Return [x, y] of the center of cell containing provided text 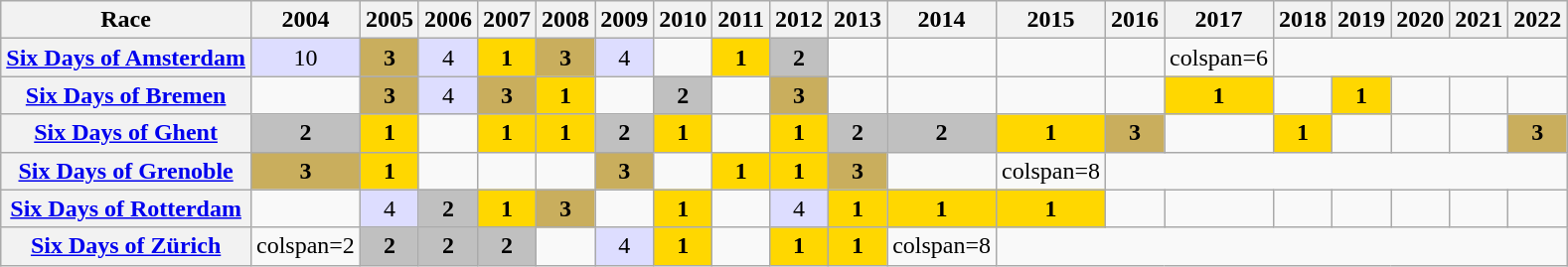
Six Days of Grenoble [126, 171]
2018 [1302, 20]
2007 [507, 20]
2014 [942, 20]
Six Days of Zürich [126, 246]
2017 [1219, 20]
2016 [1135, 20]
2013 [859, 20]
Race [126, 20]
2019 [1361, 20]
Six Days of Amsterdam [126, 58]
2005 [390, 20]
Six Days of Bremen [126, 95]
2020 [1421, 20]
2021 [1479, 20]
2012 [799, 20]
colspan=2 [305, 246]
2008 [566, 20]
10 [305, 58]
2022 [1538, 20]
2010 [684, 20]
Six Days of Ghent [126, 133]
2015 [1051, 20]
2006 [447, 20]
2011 [741, 20]
colspan=6 [1219, 58]
2004 [305, 20]
Six Days of Rotterdam [126, 208]
2009 [624, 20]
